Determine the (X, Y) coordinate at the center of the cell enclosing the given text.  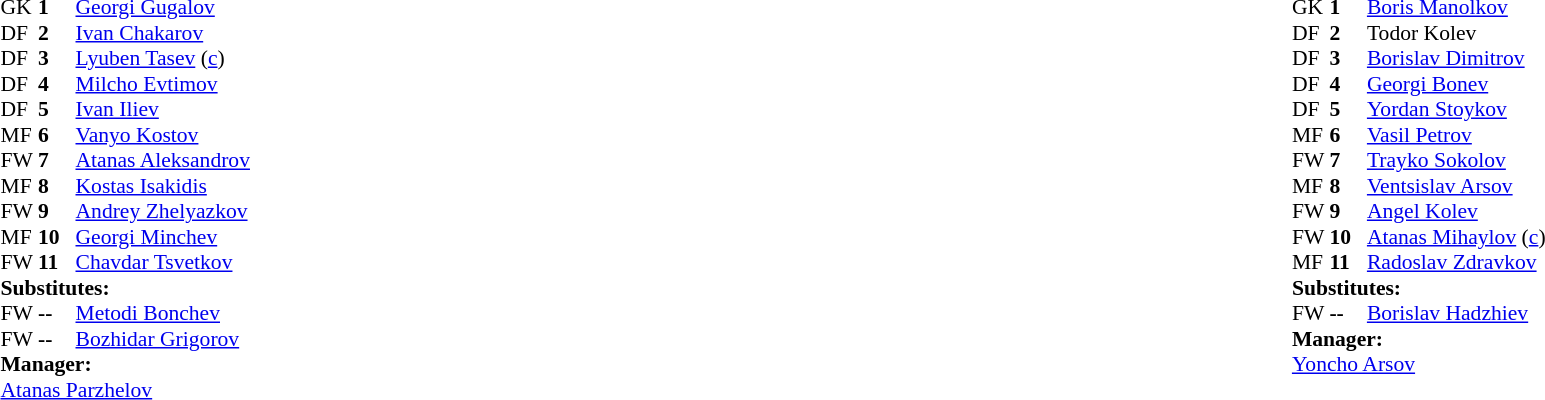
Ivan Iliev (163, 109)
Georgi Minchev (163, 237)
Milcho Evtimov (163, 84)
Andrey Zhelyazkov (163, 211)
Vanyo Kostov (163, 135)
Atanas Aleksandrov (163, 161)
Ivan Chakarov (163, 33)
Metodi Bonchev (163, 313)
Bozhidar Grigorov (163, 339)
Chavdar Tsvetkov (163, 263)
Manager: (124, 365)
Kostas Isakidis (163, 186)
Substitutes: (124, 288)
Lyuben Tasev (c) (163, 59)
